Detect which cell encompasses the target text, then output its [x, y] center coordinate. 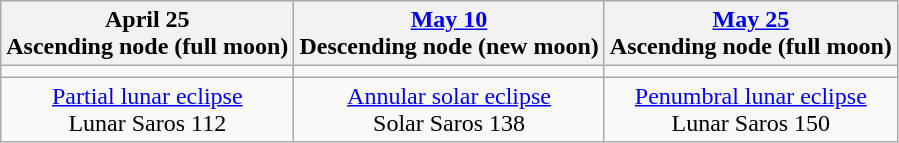
Penumbral lunar eclipseLunar Saros 150 [750, 110]
May 25Ascending node (full moon) [750, 34]
May 10Descending node (new moon) [449, 34]
Partial lunar eclipseLunar Saros 112 [148, 110]
Annular solar eclipseSolar Saros 138 [449, 110]
April 25Ascending node (full moon) [148, 34]
